Return the (X, Y) coordinate for the center point of the cell that contains the specified text.  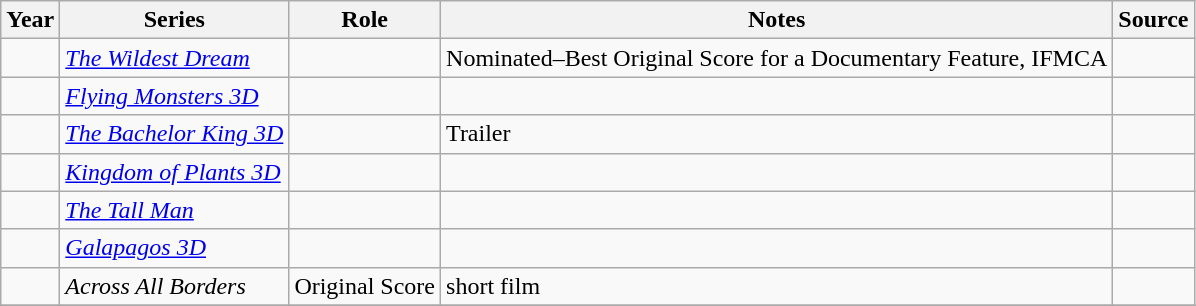
Galapagos 3D (174, 248)
Nominated–Best Original Score for a Documentary Feature, IFMCA (777, 58)
short film (777, 286)
Trailer (777, 134)
Role (365, 20)
Notes (777, 20)
Across All Borders (174, 286)
Flying Monsters 3D (174, 96)
Year (30, 20)
The Tall Man (174, 210)
Source (1154, 20)
Kingdom of Plants 3D (174, 172)
Series (174, 20)
The Bachelor King 3D (174, 134)
Original Score (365, 286)
The Wildest Dream (174, 58)
